Identify which cell holds the provided text, then report its [X, Y] central coordinate. 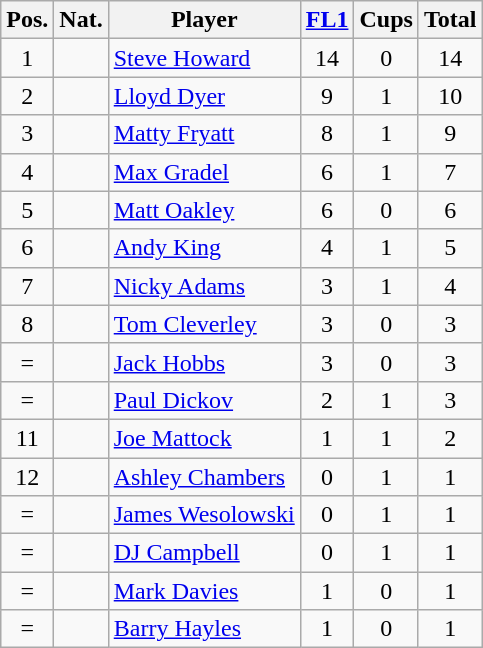
Joe Mattock [204, 438]
Jack Hobbs [204, 362]
Tom Cleverley [204, 324]
Ashley Chambers [204, 477]
12 [28, 477]
James Wesolowski [204, 515]
Cups [386, 20]
Paul Dickov [204, 400]
Matty Fryatt [204, 134]
FL1 [327, 20]
Barry Hayles [204, 629]
Nicky Adams [204, 286]
Steve Howard [204, 58]
Max Gradel [204, 172]
Player [204, 20]
Lloyd Dyer [204, 96]
Mark Davies [204, 591]
DJ Campbell [204, 553]
Nat. [81, 20]
Andy King [204, 248]
Total [450, 20]
Pos. [28, 20]
10 [450, 96]
Matt Oakley [204, 210]
11 [28, 438]
